Output the [X, Y] coordinate of the center of the cell containing the given text.  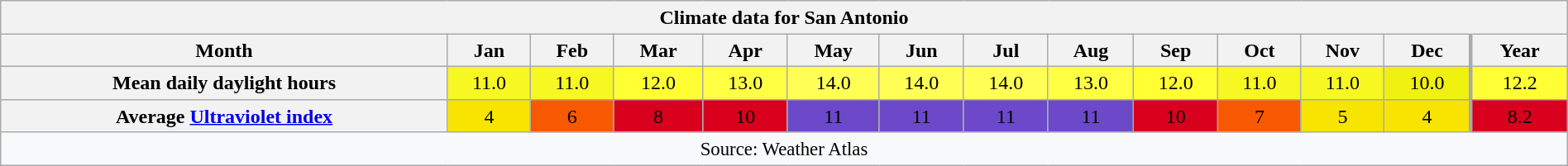
Year [1520, 50]
Mean daily daylight hours [225, 83]
8 [658, 116]
Climate data for San Antonio [784, 17]
Jan [489, 50]
Apr [745, 50]
May [834, 50]
5 [1343, 116]
Sep [1176, 50]
Month [225, 50]
Jul [1006, 50]
Source: Weather Atlas [784, 149]
Aug [1090, 50]
Nov [1343, 50]
8.2 [1520, 116]
10.0 [1427, 83]
12.2 [1520, 83]
Jun [921, 50]
Average Ultraviolet index [225, 116]
Oct [1260, 50]
Mar [658, 50]
Dec [1427, 50]
6 [572, 116]
Feb [572, 50]
7 [1260, 116]
